Return the [x, y] coordinate for the center point of the cell that contains the specified text.  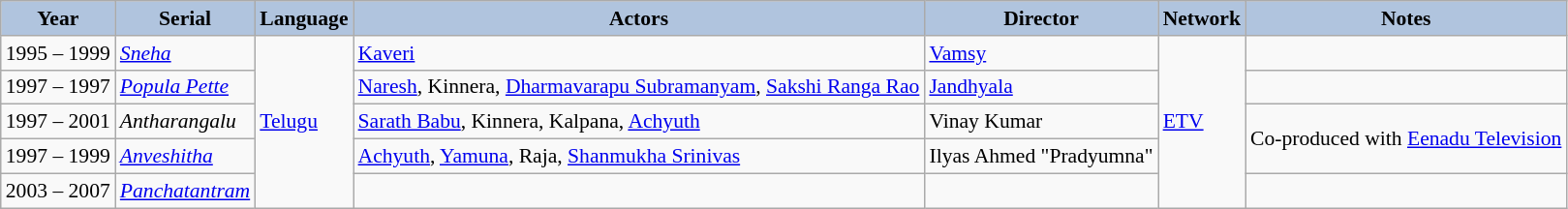
Antharangalu [185, 122]
Vinay Kumar [1040, 122]
Sneha [185, 53]
Popula Pette [185, 87]
Telugu [304, 122]
Year [58, 18]
Naresh, Kinnera, Dharmavarapu Subramanyam, Sakshi Ranga Rao [639, 87]
1995 – 1999 [58, 53]
Network [1202, 18]
1997 – 1999 [58, 157]
Co-produced with Eenadu Television [1406, 139]
Ilyas Ahmed "Pradyumna" [1040, 157]
Vamsy [1040, 53]
Jandhyala [1040, 87]
Actors [639, 18]
Achyuth, Yamuna, Raja, Shanmukha Srinivas [639, 157]
Notes [1406, 18]
Sarath Babu, Kinnera, Kalpana, Achyuth [639, 122]
Anveshitha [185, 157]
Serial [185, 18]
Panchatantram [185, 191]
1997 – 2001 [58, 122]
Language [304, 18]
Kaveri [639, 53]
2003 – 2007 [58, 191]
1997 – 1997 [58, 87]
ETV [1202, 122]
Director [1040, 18]
